Locate the cell with the specified text and output its (x, y) center coordinate. 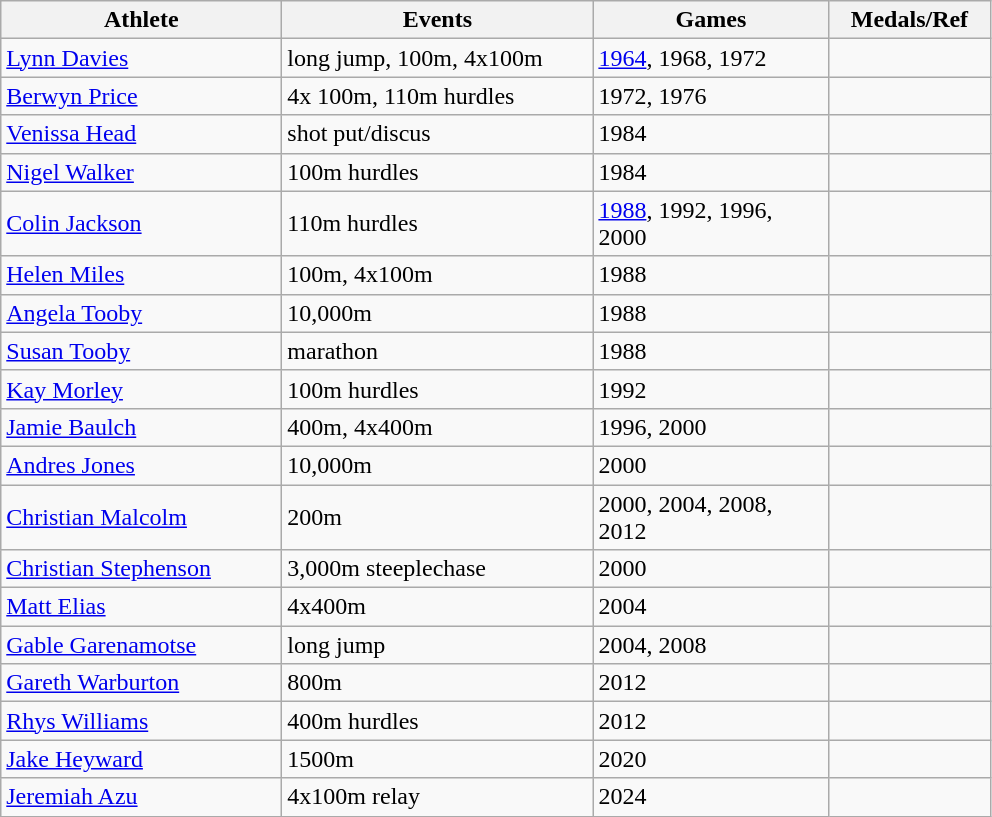
Jake Heyward (142, 759)
100m, 4x100m (438, 275)
2004 (711, 607)
Rhys Williams (142, 721)
2020 (711, 759)
1972, 1976 (711, 96)
Gable Garenamotse (142, 645)
3,000m steeplechase (438, 569)
long jump (438, 645)
2000, 2004, 2008, 2012 (711, 516)
Helen Miles (142, 275)
Berwyn Price (142, 96)
4x400m (438, 607)
Susan Tooby (142, 351)
800m (438, 683)
Christian Stephenson (142, 569)
Nigel Walker (142, 172)
Athlete (142, 20)
Games (711, 20)
2024 (711, 797)
4x 100m, 110m hurdles (438, 96)
1992 (711, 389)
1500m (438, 759)
200m (438, 516)
1964, 1968, 1972 (711, 58)
Lynn Davies (142, 58)
Matt Elias (142, 607)
Angela Tooby (142, 313)
400m, 4x400m (438, 427)
Gareth Warburton (142, 683)
2004, 2008 (711, 645)
Andres Jones (142, 465)
Events (438, 20)
Medals/Ref (910, 20)
marathon (438, 351)
110m hurdles (438, 224)
1996, 2000 (711, 427)
Kay Morley (142, 389)
1988, 1992, 1996, 2000 (711, 224)
Jamie Baulch (142, 427)
shot put/discus (438, 134)
Christian Malcolm (142, 516)
4x100m relay (438, 797)
long jump, 100m, 4x100m (438, 58)
Colin Jackson (142, 224)
Jeremiah Azu (142, 797)
400m hurdles (438, 721)
Venissa Head (142, 134)
